Scan for the cell matching the given text and deliver its (X, Y) coordinate at center. 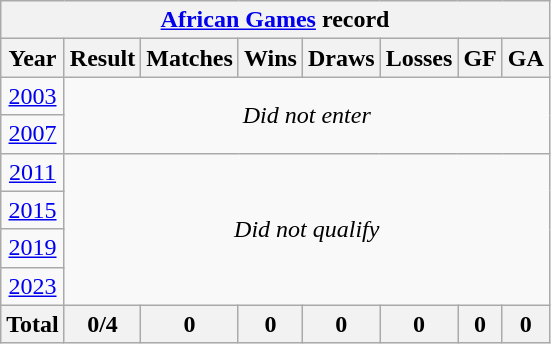
African Games record (276, 20)
Losses (419, 58)
2011 (33, 172)
0/4 (102, 324)
2023 (33, 286)
Draws (341, 58)
GF (480, 58)
GA (526, 58)
2015 (33, 210)
Year (33, 58)
2007 (33, 134)
Total (33, 324)
Matches (190, 58)
Result (102, 58)
2019 (33, 248)
Did not enter (306, 115)
Wins (270, 58)
Did not qualify (306, 229)
2003 (33, 96)
